Output the (X, Y) coordinate of the center of the cell containing the given text.  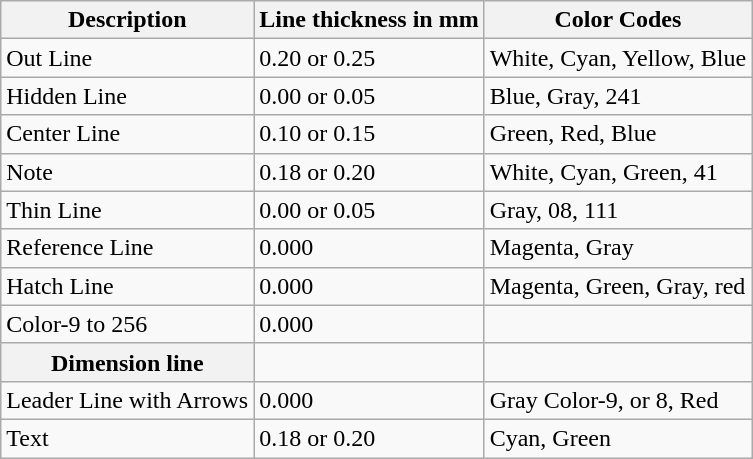
Cyan, Green (618, 438)
0.10 or 0.15 (369, 134)
White, Cyan, Yellow, Blue (618, 58)
Color-9 to 256 (128, 324)
Hidden Line (128, 96)
Color Codes (618, 20)
Dimension line (128, 362)
Gray, 08, 111 (618, 210)
Blue, Gray, 241 (618, 96)
Out Line (128, 58)
White, Cyan, Green, 41 (618, 172)
Gray Color-9, or 8, Red (618, 400)
Magenta, Green, Gray, red (618, 286)
Hatch Line (128, 286)
Reference Line (128, 248)
Leader Line with Arrows (128, 400)
Thin Line (128, 210)
0.20 or 0.25 (369, 58)
Line thickness in mm (369, 20)
Magenta, Gray (618, 248)
Description (128, 20)
Note (128, 172)
Text (128, 438)
Green, Red, Blue (618, 134)
Center Line (128, 134)
